Return (X, Y) of the center of cell containing provided text 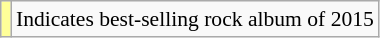
Indicates best-selling rock album of 2015 (195, 19)
